Return [X, Y] of the center of cell containing provided text 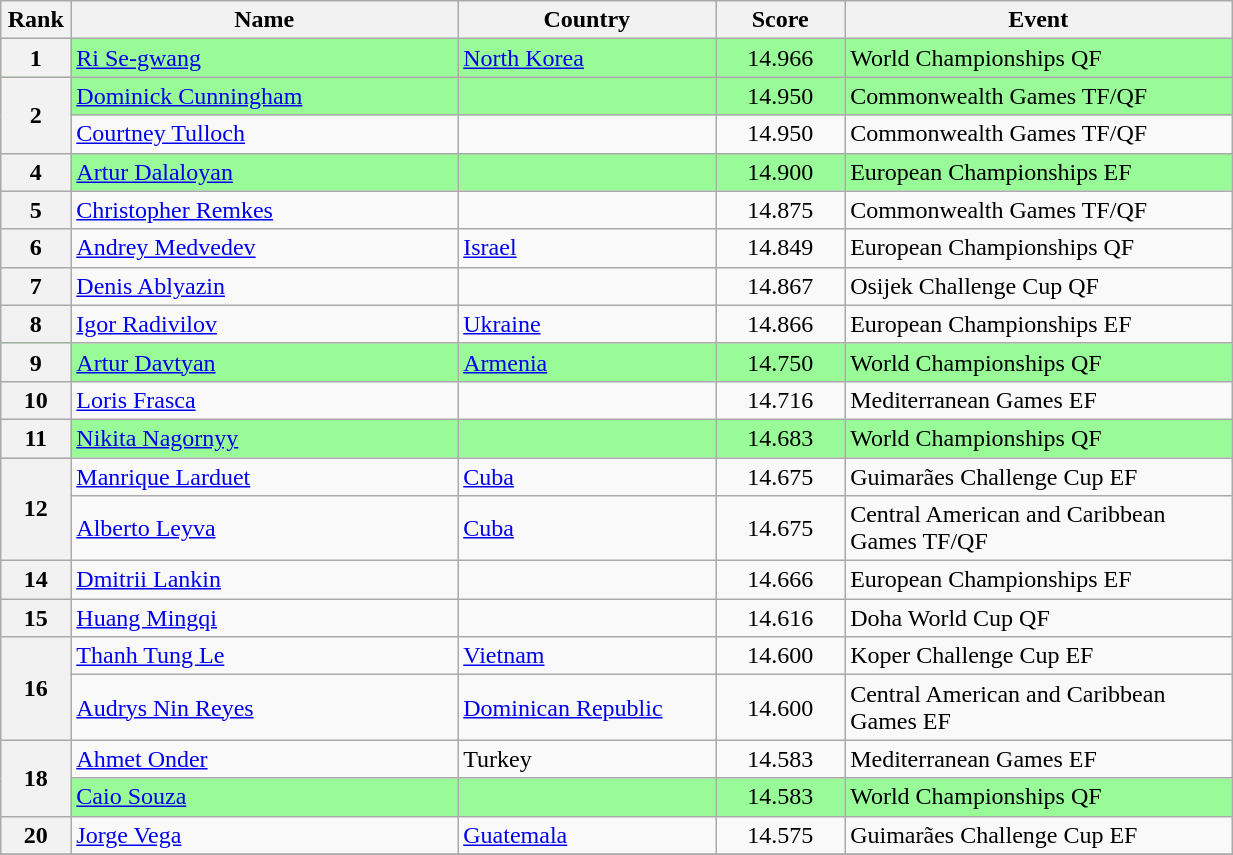
European Championships QF [1038, 248]
14.716 [780, 400]
Artur Davtyan [264, 362]
15 [36, 618]
Denis Ablyazin [264, 286]
Dominick Cunningham [264, 96]
Country [587, 20]
5 [36, 210]
14.966 [780, 58]
14 [36, 580]
Courtney Tulloch [264, 134]
Turkey [587, 759]
Central American and Caribbean Games TF/QF [1038, 528]
4 [36, 172]
Name [264, 20]
Armenia [587, 362]
Koper Challenge Cup EF [1038, 656]
Alberto Leyva [264, 528]
Loris Frasca [264, 400]
12 [36, 510]
Vietnam [587, 656]
6 [36, 248]
Ri Se-gwang [264, 58]
Score [780, 20]
20 [36, 835]
1 [36, 58]
Christopher Remkes [264, 210]
Dominican Republic [587, 708]
14.867 [780, 286]
Israel [587, 248]
14.875 [780, 210]
Andrey Medvedev [264, 248]
2 [36, 115]
Igor Radivilov [264, 324]
Event [1038, 20]
Rank [36, 20]
Guatemala [587, 835]
14.900 [780, 172]
14.750 [780, 362]
Jorge Vega [264, 835]
Audrys Nin Reyes [264, 708]
14.683 [780, 438]
Dmitrii Lankin [264, 580]
14.575 [780, 835]
Central American and Caribbean Games EF [1038, 708]
14.866 [780, 324]
16 [36, 688]
Manrique Larduet [264, 477]
Thanh Tung Le [264, 656]
14.666 [780, 580]
Huang Mingqi [264, 618]
Ukraine [587, 324]
8 [36, 324]
North Korea [587, 58]
Artur Dalaloyan [264, 172]
10 [36, 400]
Ahmet Onder [264, 759]
11 [36, 438]
9 [36, 362]
Caio Souza [264, 797]
Nikita Nagornyy [264, 438]
7 [36, 286]
18 [36, 778]
14.616 [780, 618]
Doha World Cup QF [1038, 618]
Osijek Challenge Cup QF [1038, 286]
14.849 [780, 248]
